Capture the cell that displays the provided text and extract its (X, Y) central coordinate. 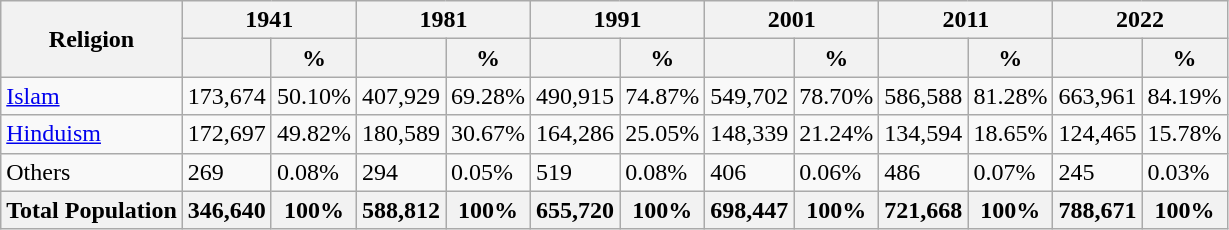
721,668 (924, 210)
49.82% (314, 134)
245 (1098, 172)
172,697 (226, 134)
2001 (792, 20)
519 (576, 172)
50.10% (314, 96)
25.05% (662, 134)
0.03% (1184, 172)
81.28% (1010, 96)
788,671 (1098, 210)
1941 (269, 20)
148,339 (750, 134)
Islam (92, 96)
69.28% (488, 96)
84.19% (1184, 96)
0.07% (1010, 172)
655,720 (576, 210)
0.05% (488, 172)
269 (226, 172)
588,812 (400, 210)
134,594 (924, 134)
21.24% (836, 134)
30.67% (488, 134)
2011 (966, 20)
486 (924, 172)
Total Population (92, 210)
663,961 (1098, 96)
406 (750, 172)
2022 (1140, 20)
180,589 (400, 134)
549,702 (750, 96)
74.87% (662, 96)
346,640 (226, 210)
Hinduism (92, 134)
1991 (618, 20)
698,447 (750, 210)
0.06% (836, 172)
586,588 (924, 96)
18.65% (1010, 134)
78.70% (836, 96)
15.78% (1184, 134)
Religion (92, 39)
490,915 (576, 96)
407,929 (400, 96)
294 (400, 172)
Others (92, 172)
173,674 (226, 96)
1981 (443, 20)
124,465 (1098, 134)
164,286 (576, 134)
